Provide the (X, Y) coordinate of the cell's center where the given text is located.  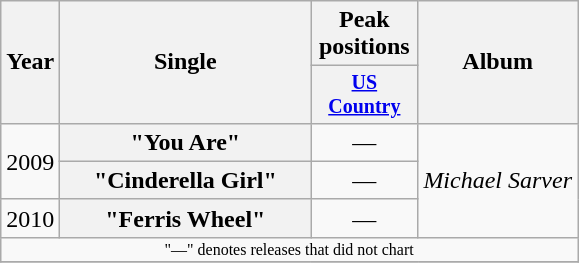
"Ferris Wheel" (186, 218)
"Cinderella Girl" (186, 180)
"You Are" (186, 142)
Album (498, 62)
"—" denotes releases that did not chart (290, 249)
Michael Sarver (498, 180)
2009 (30, 161)
Single (186, 62)
US Country (364, 94)
2010 (30, 218)
Peak positions (364, 34)
Year (30, 62)
